Search for the cell housing the specified text and yield its (x, y) center coordinate. 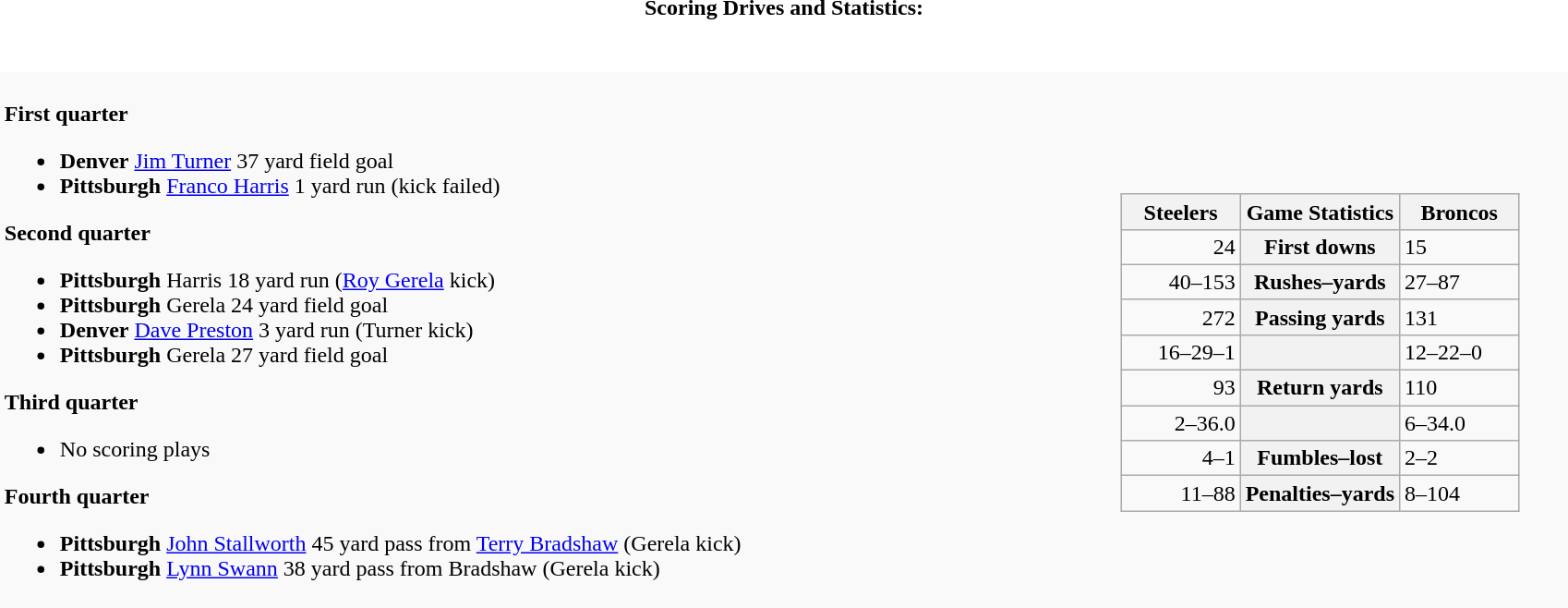
2–36.0 (1180, 423)
4–1 (1180, 458)
131 (1459, 317)
24 (1180, 247)
Return yards (1320, 388)
Steelers (1180, 212)
11–88 (1180, 493)
2–2 (1459, 458)
Game Statistics (1320, 212)
27–87 (1459, 282)
6–34.0 (1459, 423)
12–22–0 (1459, 352)
272 (1180, 317)
Passing yards (1320, 317)
Rushes–yards (1320, 282)
Penalties–yards (1320, 493)
8–104 (1459, 493)
First downs (1320, 247)
16–29–1 (1180, 352)
110 (1459, 388)
93 (1180, 388)
15 (1459, 247)
Broncos (1459, 212)
40–153 (1180, 282)
Fumbles–lost (1320, 458)
